Capture the cell that displays the provided text and extract its [x, y] central coordinate. 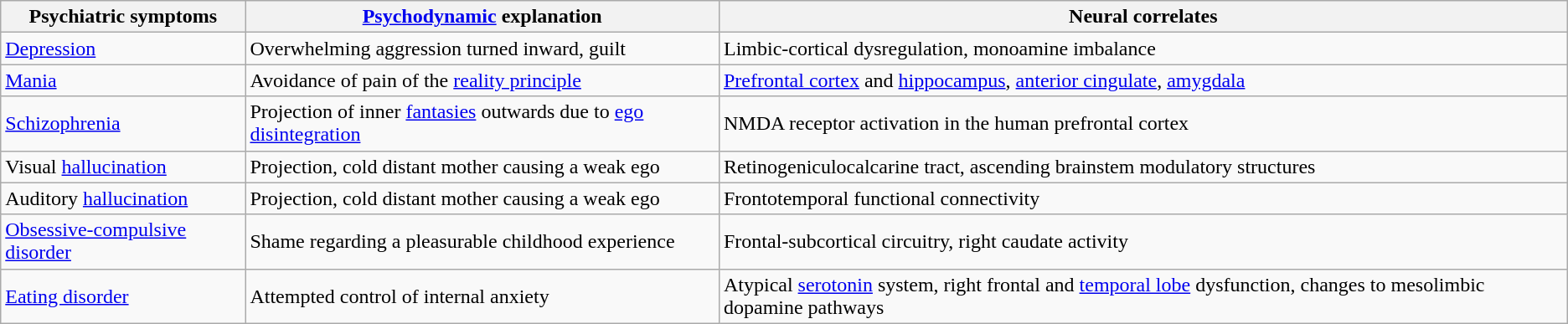
Shame regarding a pleasurable childhood experience [482, 241]
Obsessive-compulsive disorder [123, 241]
Attempted control of internal anxiety [482, 296]
Retinogeniculocalcarine tract, ascending brainstem modulatory structures [1142, 167]
Schizophrenia [123, 124]
Frontotemporal functional connectivity [1142, 198]
Atypical serotonin system, right frontal and temporal lobe dysfunction, changes to mesolimbic dopamine pathways [1142, 296]
Overwhelming aggression turned inward, guilt [482, 49]
Mania [123, 80]
Frontal-subcortical circuitry, right caudate activity [1142, 241]
Neural correlates [1142, 17]
Projection of inner fantasies outwards due to ego disintegration [482, 124]
Psychiatric symptoms [123, 17]
Visual hallucination [123, 167]
Auditory hallucination [123, 198]
Prefrontal cortex and hippocampus, anterior cingulate, amygdala [1142, 80]
Eating disorder [123, 296]
NMDA receptor activation in the human prefrontal cortex [1142, 124]
Limbic-cortical dysregulation, monoamine imbalance [1142, 49]
Psychodynamic explanation [482, 17]
Depression [123, 49]
Avoidance of pain of the reality principle [482, 80]
